Scan for the cell matching the given text and deliver its (X, Y) coordinate at center. 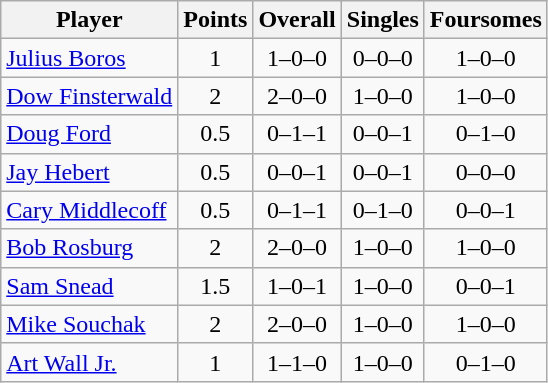
Julius Boros (90, 58)
1.5 (216, 286)
Bob Rosburg (90, 248)
Doug Ford (90, 134)
Player (90, 20)
Mike Souchak (90, 324)
Sam Snead (90, 286)
Points (216, 20)
Jay Hebert (90, 172)
1–0–1 (297, 286)
Foursomes (486, 20)
1–1–0 (297, 362)
Dow Finsterwald (90, 96)
Singles (382, 20)
Overall (297, 20)
Art Wall Jr. (90, 362)
Cary Middlecoff (90, 210)
